Output the [X, Y] coordinate of the center of the cell containing the given text.  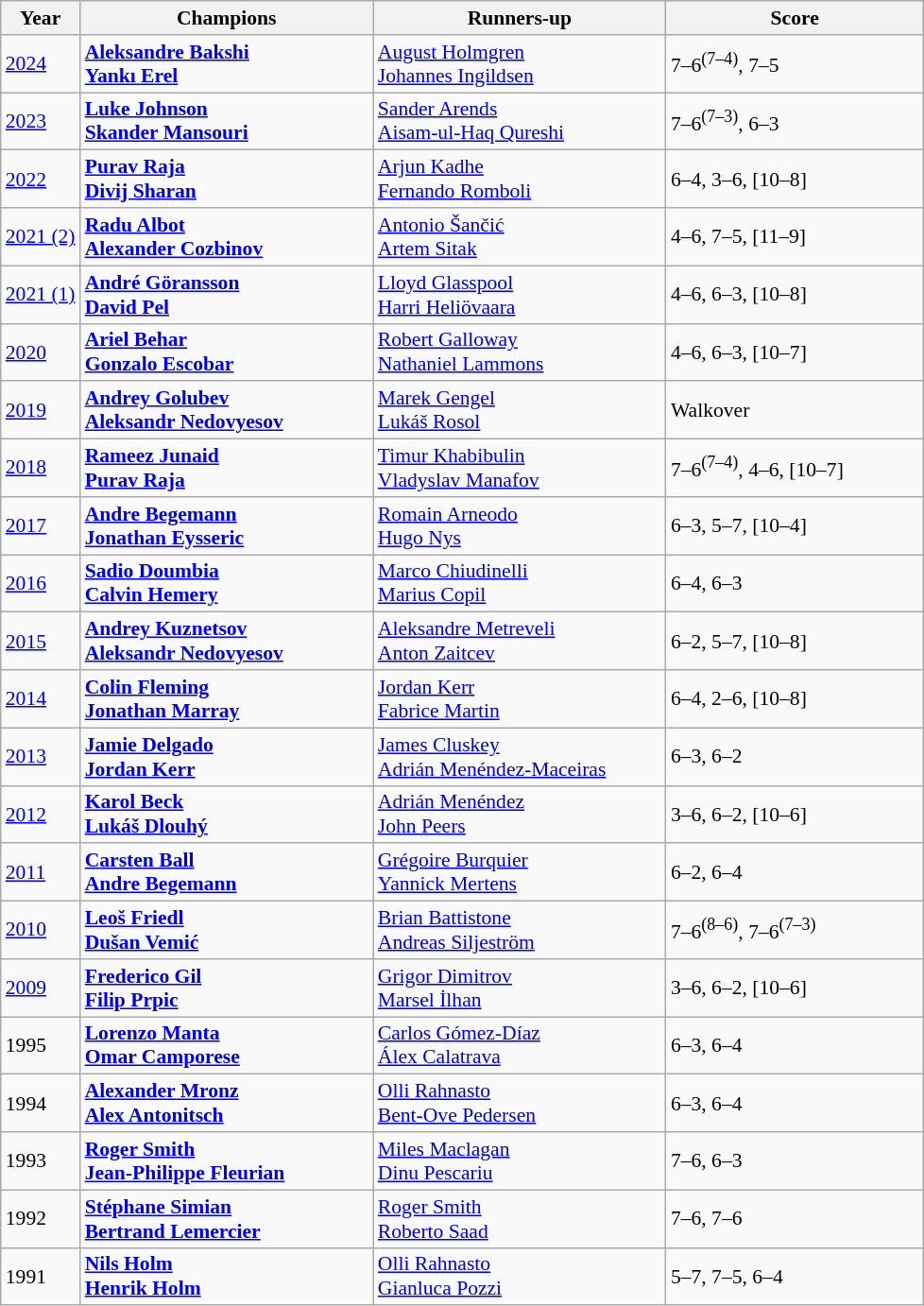
2023 [41, 121]
Aleksandre Bakshi Yankı Erel [227, 64]
Grigor Dimitrov Marsel İlhan [520, 988]
1991 [41, 1276]
Marco Chiudinelli Marius Copil [520, 584]
Runners-up [520, 18]
6–4, 3–6, [10–8] [796, 180]
1992 [41, 1219]
Roger Smith Roberto Saad [520, 1219]
Jordan Kerr Fabrice Martin [520, 699]
Stéphane Simian Bertrand Lemercier [227, 1219]
2024 [41, 64]
1993 [41, 1160]
6–2, 5–7, [10–8] [796, 641]
Aleksandre Metreveli Anton Zaitcev [520, 641]
7–6, 6–3 [796, 1160]
Champions [227, 18]
7–6(8–6), 7–6(7–3) [796, 930]
Andrey Kuznetsov Aleksandr Nedovyesov [227, 641]
Lorenzo Manta Omar Camporese [227, 1045]
7–6(7–4), 4–6, [10–7] [796, 469]
2011 [41, 873]
Robert Galloway Nathaniel Lammons [520, 352]
7–6(7–4), 7–5 [796, 64]
André Göransson David Pel [227, 295]
2018 [41, 469]
Carlos Gómez-Díaz Álex Calatrava [520, 1045]
7–6, 7–6 [796, 1219]
Antonio Šančić Artem Sitak [520, 236]
Sadio Doumbia Calvin Hemery [227, 584]
2022 [41, 180]
2021 (1) [41, 295]
Olli Rahnasto Bent-Ove Pedersen [520, 1104]
Adrián Menéndez John Peers [520, 815]
Purav Raja Divij Sharan [227, 180]
Olli Rahnasto Gianluca Pozzi [520, 1276]
6–3, 6–2 [796, 756]
2020 [41, 352]
Frederico Gil Filip Prpic [227, 988]
Jamie Delgado Jordan Kerr [227, 756]
Timur Khabibulin Vladyslav Manafov [520, 469]
2013 [41, 756]
4–6, 7–5, [11–9] [796, 236]
Walkover [796, 410]
6–2, 6–4 [796, 873]
Arjun Kadhe Fernando Romboli [520, 180]
6–3, 5–7, [10–4] [796, 525]
Andre Begemann Jonathan Eysseric [227, 525]
4–6, 6–3, [10–8] [796, 295]
August Holmgren Johannes Ingildsen [520, 64]
1994 [41, 1104]
Radu Albot Alexander Cozbinov [227, 236]
Lloyd Glasspool Harri Heliövaara [520, 295]
2016 [41, 584]
Marek Gengel Lukáš Rosol [520, 410]
6–4, 2–6, [10–8] [796, 699]
2010 [41, 930]
Colin Fleming Jonathan Marray [227, 699]
2015 [41, 641]
Nils Holm Henrik Holm [227, 1276]
Carsten Ball Andre Begemann [227, 873]
Leoš Friedl Dušan Vemić [227, 930]
Grégoire Burquier Yannick Mertens [520, 873]
Roger Smith Jean-Philippe Fleurian [227, 1160]
5–7, 7–5, 6–4 [796, 1276]
Miles Maclagan Dinu Pescariu [520, 1160]
2019 [41, 410]
2009 [41, 988]
Score [796, 18]
2014 [41, 699]
Karol Beck Lukáš Dlouhý [227, 815]
2017 [41, 525]
Year [41, 18]
Luke Johnson Skander Mansouri [227, 121]
6–4, 6–3 [796, 584]
Romain Arneodo Hugo Nys [520, 525]
James Cluskey Adrián Menéndez-Maceiras [520, 756]
Alexander Mronz Alex Antonitsch [227, 1104]
Rameez Junaid Purav Raja [227, 469]
Sander Arends Aisam-ul-Haq Qureshi [520, 121]
7–6(7–3), 6–3 [796, 121]
2012 [41, 815]
Ariel Behar Gonzalo Escobar [227, 352]
4–6, 6–3, [10–7] [796, 352]
Andrey Golubev Aleksandr Nedovyesov [227, 410]
1995 [41, 1045]
Brian Battistone Andreas Siljeström [520, 930]
2021 (2) [41, 236]
